Capture the cell that displays the provided text and extract its [x, y] central coordinate. 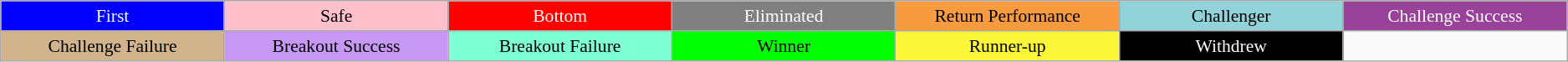
Eliminated [784, 16]
Challenge Success [1455, 16]
Withdrew [1231, 46]
Winner [784, 46]
Challenge Failure [113, 46]
Bottom [560, 16]
Return Performance [1008, 16]
Safe [336, 16]
First [113, 16]
Breakout Failure [560, 46]
Breakout Success [336, 46]
Runner-up [1008, 46]
Challenger [1231, 16]
